Pinpoint the cell where the given text exists, returning its (x, y) midpoint coordinate. 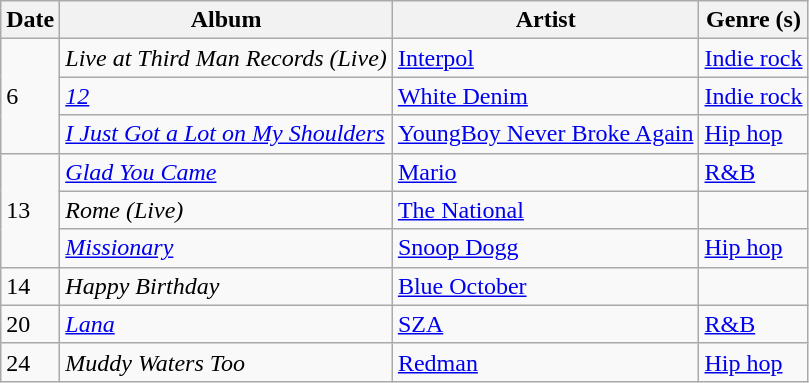
12 (226, 96)
6 (30, 96)
13 (30, 210)
Album (226, 20)
Snoop Dogg (546, 248)
24 (30, 362)
SZA (546, 324)
Mario (546, 172)
Date (30, 20)
Rome (Live) (226, 210)
I Just Got a Lot on My Shoulders (226, 134)
14 (30, 286)
Artist (546, 20)
Live at Third Man Records (Live) (226, 58)
Muddy Waters Too (226, 362)
Interpol (546, 58)
Missionary (226, 248)
YoungBoy Never Broke Again (546, 134)
20 (30, 324)
Happy Birthday (226, 286)
Blue October (546, 286)
White Denim (546, 96)
Redman (546, 362)
The National (546, 210)
Glad You Came (226, 172)
Genre (s) (754, 20)
Lana (226, 324)
